Locate the cell with the specified text and output its [x, y] center coordinate. 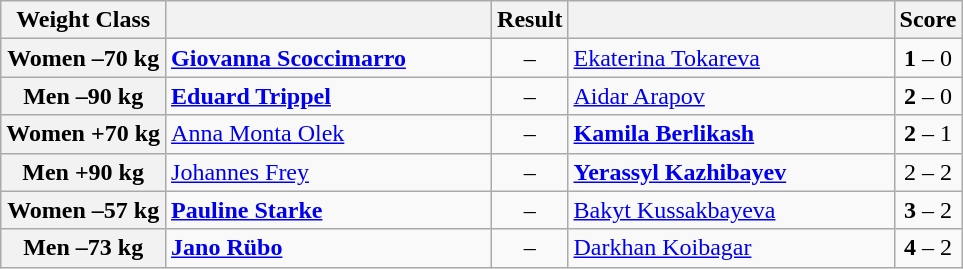
1 – 0 [928, 58]
Darkhan Koibagar [731, 248]
Weight Class [84, 20]
Ekaterina Tokareva [731, 58]
Giovanna Scoccimarro [329, 58]
Kamila Berlikash [731, 134]
Aidar Arapov [731, 96]
Women +70 kg [84, 134]
Women –57 kg [84, 210]
Women –70 kg [84, 58]
Result [530, 20]
3 – 2 [928, 210]
2 – 2 [928, 172]
Bakyt Kussakbayeva [731, 210]
Pauline Starke [329, 210]
Men –73 kg [84, 248]
Men +90 kg [84, 172]
2 – 1 [928, 134]
Yerassyl Kazhibayev [731, 172]
Jano Rübo [329, 248]
Johannes Frey [329, 172]
Men –90 kg [84, 96]
4 – 2 [928, 248]
2 – 0 [928, 96]
Eduard Trippel [329, 96]
Anna Monta Olek [329, 134]
Score [928, 20]
